Find where the given text appears and provide that cell's center as (x, y) coordinate. 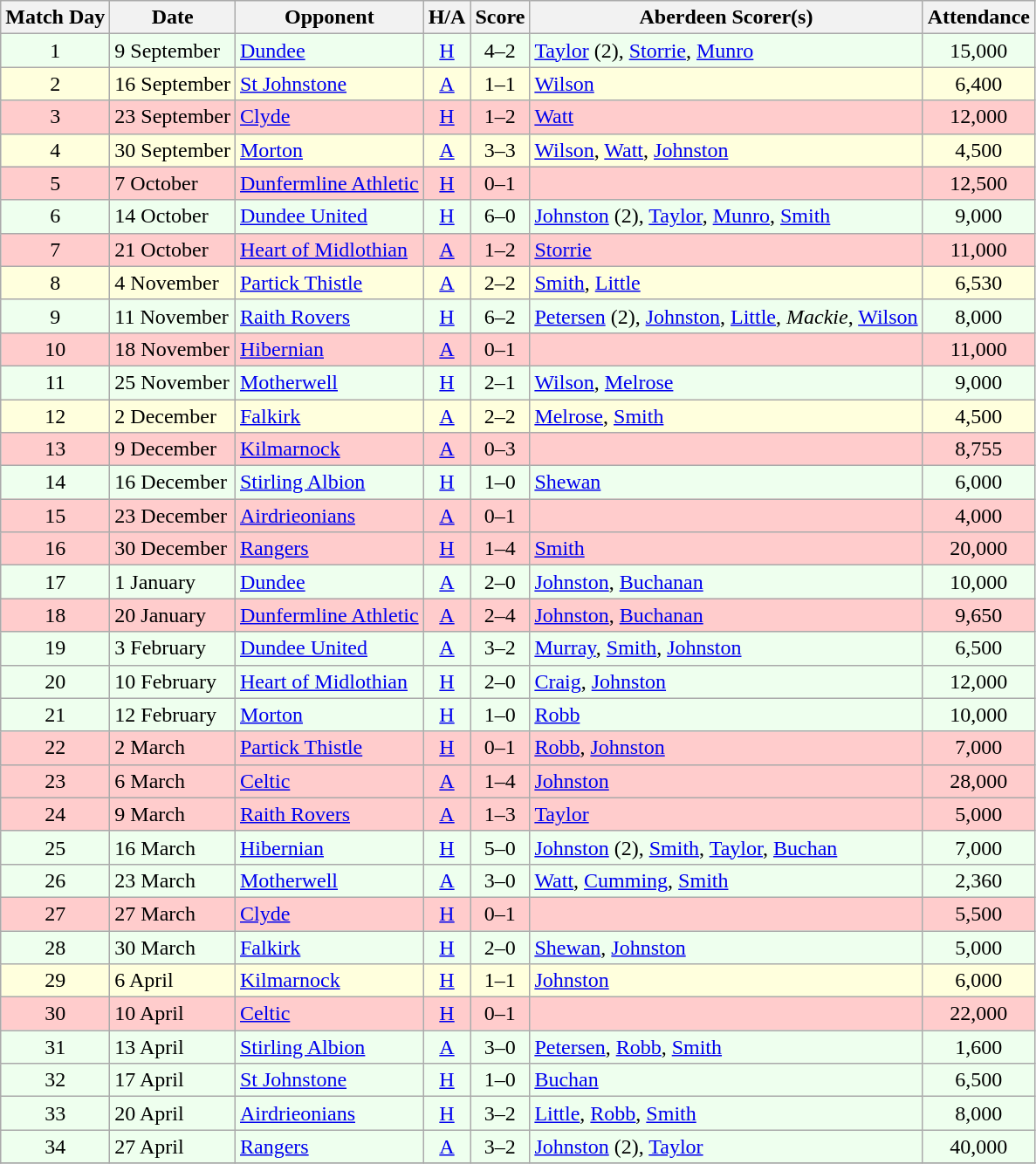
Watt (726, 117)
1 (56, 51)
2 (56, 84)
Shewan (726, 483)
12 (56, 416)
25 November (173, 382)
Storrie (726, 250)
20,000 (978, 549)
6,400 (978, 84)
6–0 (500, 216)
6 (56, 216)
13 April (173, 1047)
10 April (173, 1014)
22 (56, 748)
7 (56, 250)
Wilson, Melrose (726, 382)
Johnston (2), Taylor, Munro, Smith (726, 216)
6 March (173, 781)
3 February (173, 648)
17 (56, 582)
11 November (173, 316)
9 December (173, 449)
5–0 (500, 847)
4–2 (500, 51)
3–3 (500, 150)
17 April (173, 1080)
Smith, Little (726, 283)
16 December (173, 483)
Johnston (2), Taylor (726, 1147)
16 March (173, 847)
21 (56, 715)
23 (56, 781)
9,650 (978, 615)
20 January (173, 615)
Petersen, Robb, Smith (726, 1047)
30 December (173, 549)
Taylor (726, 814)
Wilson (726, 84)
Smith (726, 549)
9 March (173, 814)
18 (56, 615)
H/A (447, 17)
15,000 (978, 51)
26 (56, 880)
8,755 (978, 449)
14 October (173, 216)
Shewan, Johnston (726, 947)
1 January (173, 582)
2 March (173, 748)
Little, Robb, Smith (726, 1113)
Robb, Johnston (726, 748)
Match Day (56, 17)
4 November (173, 283)
6,530 (978, 283)
24 (56, 814)
9 September (173, 51)
Petersen (2), Johnston, Little, Mackie, Wilson (726, 316)
32 (56, 1080)
8 (56, 283)
Score (500, 17)
19 (56, 648)
Aberdeen Scorer(s) (726, 17)
20 (56, 681)
29 (56, 981)
40,000 (978, 1147)
Robb (726, 715)
3 (56, 117)
0–3 (500, 449)
33 (56, 1113)
Taylor (2), Storrie, Munro (726, 51)
23 March (173, 880)
2,360 (978, 880)
1–3 (500, 814)
Watt, Cumming, Smith (726, 880)
18 November (173, 349)
23 September (173, 117)
2–1 (500, 382)
1,600 (978, 1047)
16 September (173, 84)
25 (56, 847)
13 (56, 449)
27 (56, 914)
34 (56, 1147)
2–4 (500, 615)
27 April (173, 1147)
12 February (173, 715)
Murray, Smith, Johnston (726, 648)
4,000 (978, 516)
Melrose, Smith (726, 416)
10 February (173, 681)
Buchan (726, 1080)
28 (56, 947)
30 September (173, 150)
9 (56, 316)
6–2 (500, 316)
5 (56, 183)
Wilson, Watt, Johnston (726, 150)
11 (56, 382)
5,500 (978, 914)
Opponent (329, 17)
22,000 (978, 1014)
30 March (173, 947)
23 December (173, 516)
7 October (173, 183)
31 (56, 1047)
14 (56, 483)
Date (173, 17)
28,000 (978, 781)
15 (56, 516)
Johnston (2), Smith, Taylor, Buchan (726, 847)
Attendance (978, 17)
6 April (173, 981)
12,500 (978, 183)
Craig, Johnston (726, 681)
2 December (173, 416)
10 (56, 349)
21 October (173, 250)
16 (56, 549)
30 (56, 1014)
27 March (173, 914)
4 (56, 150)
20 April (173, 1113)
